Locate the cell with the specified text and output its [X, Y] center coordinate. 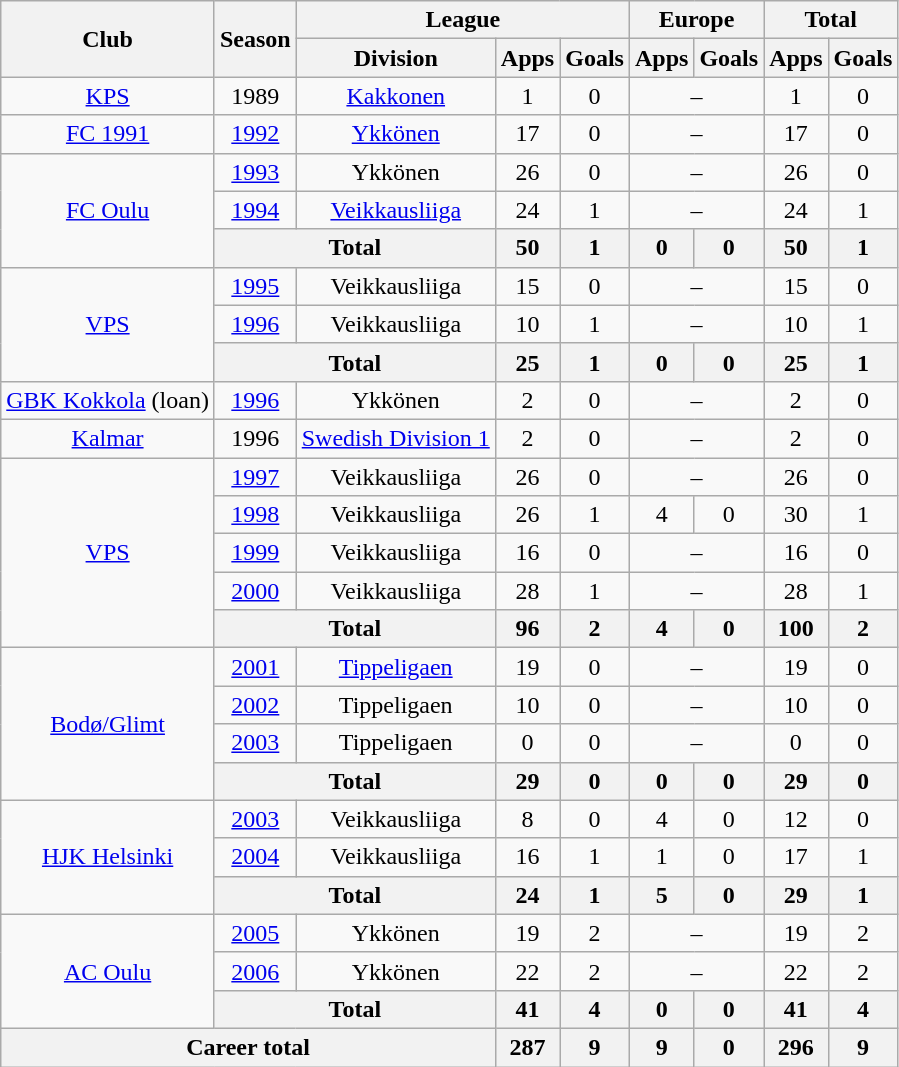
AC Oulu [108, 971]
287 [527, 1047]
30 [796, 515]
12 [796, 819]
2005 [255, 933]
1993 [255, 172]
2001 [255, 667]
1998 [255, 515]
2006 [255, 971]
Kalmar [108, 438]
Club [108, 39]
8 [527, 819]
96 [527, 629]
296 [796, 1047]
1989 [255, 96]
KPS [108, 96]
5 [661, 895]
Bodø/Glimt [108, 724]
League [462, 20]
Swedish Division 1 [396, 438]
1999 [255, 553]
100 [796, 629]
FC 1991 [108, 134]
Division [396, 58]
FC Oulu [108, 210]
2004 [255, 857]
1997 [255, 477]
Kakkonen [396, 96]
1992 [255, 134]
1994 [255, 210]
GBK Kokkola (loan) [108, 400]
2000 [255, 591]
Europe [696, 20]
2002 [255, 705]
HJK Helsinki [108, 857]
Career total [248, 1047]
Season [255, 39]
1995 [255, 286]
